Return the (X, Y) coordinate for the center point of the cell that contains the specified text.  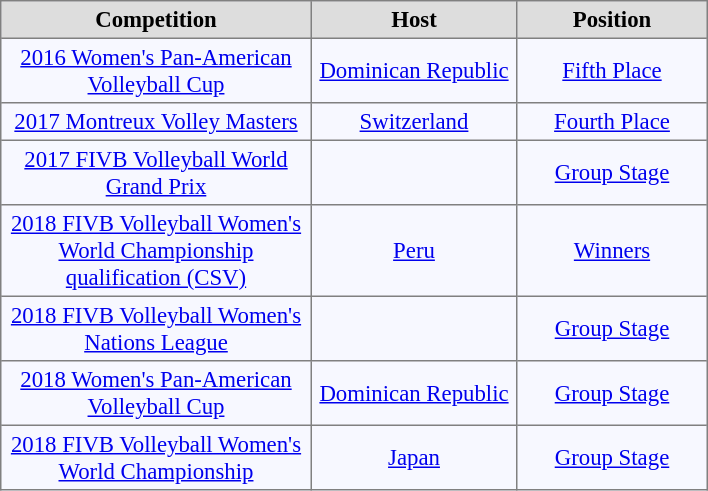
2017 Montreux Volley Masters (156, 122)
Host (414, 20)
2018 Women's Pan-American Volleyball Cup (156, 393)
Switzerland (414, 122)
2016 Women's Pan-American Volleyball Cup (156, 70)
Fifth Place (612, 70)
2017 FIVB Volleyball World Grand Prix (156, 172)
Winners (612, 251)
Position (612, 20)
2018 FIVB Volleyball Women's World Championship (156, 457)
Competition (156, 20)
Peru (414, 251)
2018 FIVB Volleyball Women's Nations League (156, 328)
Japan (414, 457)
Fourth Place (612, 122)
2018 FIVB Volleyball Women's World Championship qualification (CSV) (156, 251)
